Return the [x, y] coordinate for the center point of the cell that contains the specified text.  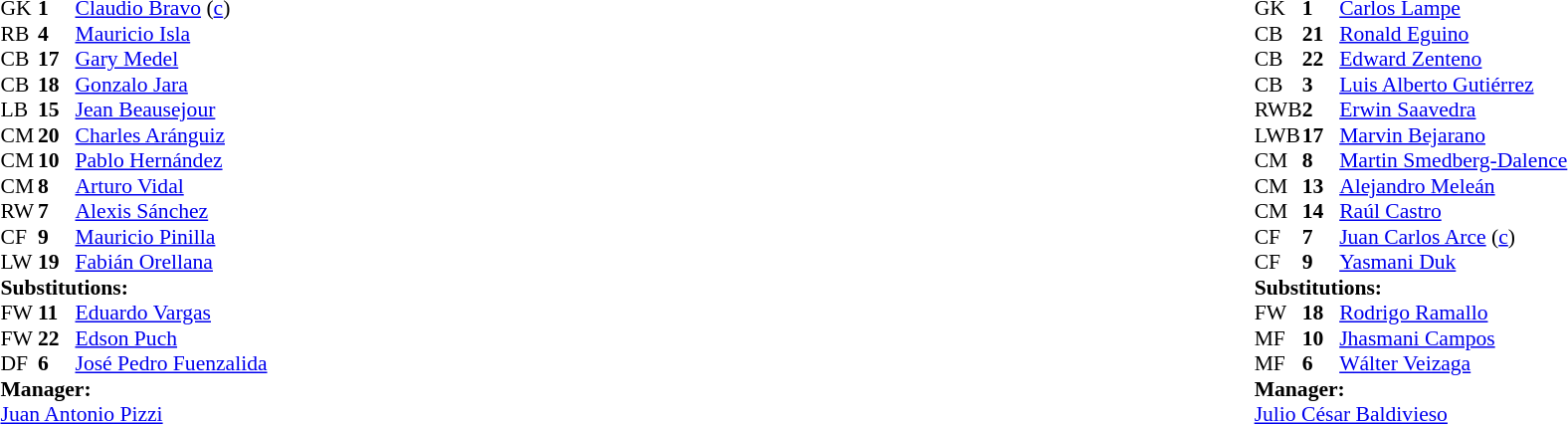
14 [1321, 212]
Ronald Eguino [1453, 34]
Jhasmani Campos [1453, 338]
Alejandro Meleán [1453, 186]
11 [57, 314]
20 [57, 135]
Marvin Bejarano [1453, 135]
Yasmani Duk [1453, 262]
Edson Puch [171, 338]
Mauricio Isla [171, 34]
José Pedro Fuenzalida [171, 363]
RB [19, 34]
19 [57, 262]
Edward Zenteno [1453, 59]
Juan Carlos Arce (c) [1453, 237]
Rodrigo Ramallo [1453, 314]
21 [1321, 34]
Eduardo Vargas [171, 314]
Wálter Veizaga [1453, 363]
Gary Medel [171, 59]
Pablo Hernández [171, 160]
Jean Beausejour [171, 110]
4 [57, 34]
RW [19, 212]
Arturo Vidal [171, 186]
Mauricio Pinilla [171, 237]
RWB [1278, 110]
15 [57, 110]
Fabián Orellana [171, 262]
Charles Aránguiz [171, 135]
13 [1321, 186]
2 [1321, 110]
Erwin Saavedra [1453, 110]
Raúl Castro [1453, 212]
Martin Smedberg-Dalence [1453, 160]
Alexis Sánchez [171, 212]
3 [1321, 85]
LW [19, 262]
LB [19, 110]
LWB [1278, 135]
Gonzalo Jara [171, 85]
Luis Alberto Gutiérrez [1453, 85]
DF [19, 363]
